Determine the (x, y) coordinate at the center of the cell enclosing the given text.  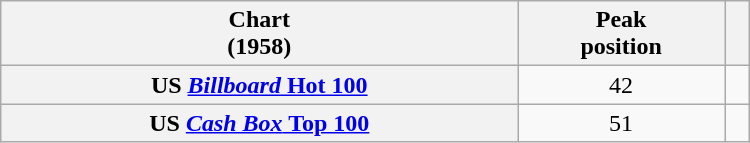
Peakposition (622, 34)
Chart(1958) (260, 34)
51 (622, 123)
US Cash Box Top 100 (260, 123)
US Billboard Hot 100 (260, 85)
42 (622, 85)
